Provide the (X, Y) coordinate of the cell's center where the given text is located.  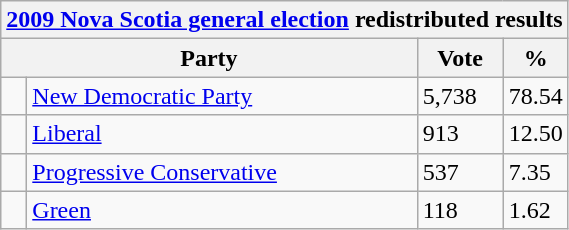
537 (460, 172)
913 (460, 134)
Vote (460, 58)
% (536, 58)
Party (209, 58)
Progressive Conservative (222, 172)
12.50 (536, 134)
1.62 (536, 210)
5,738 (460, 96)
78.54 (536, 96)
2009 Nova Scotia general election redistributed results (284, 20)
Green (222, 210)
118 (460, 210)
New Democratic Party (222, 96)
Liberal (222, 134)
7.35 (536, 172)
